Extract the (X, Y) coordinate from the center of the cell holding the provided text.  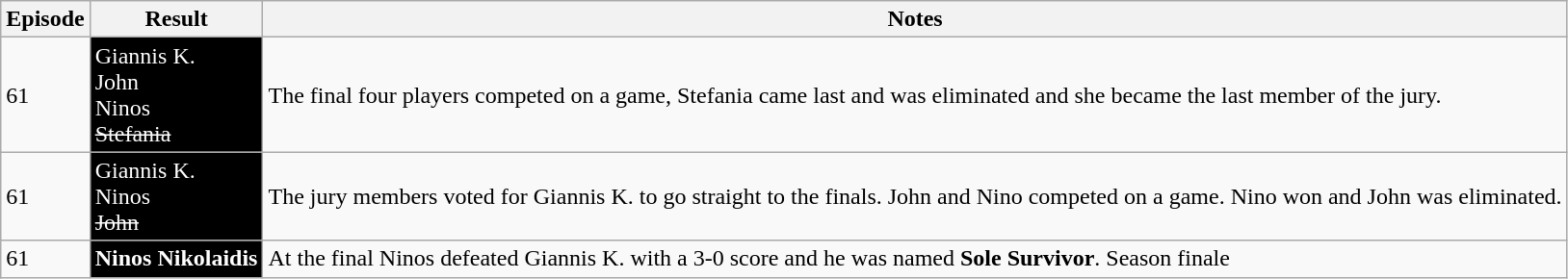
At the final Ninos defeated Giannis K. with a 3-0 score and he was named Sole Survivor. Season finale (915, 259)
Ninos Nikolaidis (176, 259)
Result (176, 19)
The jury members voted for Giannis K. to go straight to the finals. John and Nino competed on a game. Nino won and John was eliminated. (915, 196)
Giannis K.Ninos John (176, 196)
Notes (915, 19)
Episode (45, 19)
Giannis K.JohnNinos Stefania (176, 94)
The final four players competed on a game, Stefania came last and was eliminated and she became the last member of the jury. (915, 94)
